Detect which cell encompasses the target text, then output its (X, Y) center coordinate. 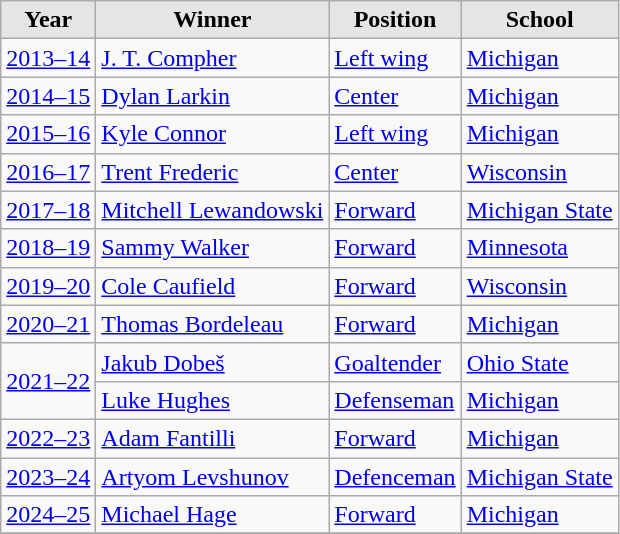
2022–23 (48, 438)
Kyle Connor (212, 134)
Year (48, 20)
Goaltender (395, 362)
Defenceman (395, 477)
Adam Fantilli (212, 438)
2021–22 (48, 381)
Trent Frederic (212, 172)
Dylan Larkin (212, 96)
Artyom Levshunov (212, 477)
Defenseman (395, 400)
Michael Hage (212, 515)
Winner (212, 20)
Mitchell Lewandowski (212, 210)
2020–21 (48, 324)
2014–15 (48, 96)
2017–18 (48, 210)
Minnesota (540, 248)
Thomas Bordeleau (212, 324)
School (540, 20)
2024–25 (48, 515)
2023–24 (48, 477)
Luke Hughes (212, 400)
2015–16 (48, 134)
2019–20 (48, 286)
2018–19 (48, 248)
Sammy Walker (212, 248)
Position (395, 20)
Jakub Dobeš (212, 362)
Ohio State (540, 362)
2013–14 (48, 58)
Cole Caufield (212, 286)
J. T. Compher (212, 58)
2016–17 (48, 172)
